Output the [X, Y] coordinate of the center of the cell containing the given text.  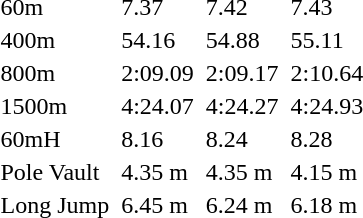
8.16 [158, 139]
54.16 [158, 40]
4:24.07 [158, 106]
2:09.17 [242, 73]
54.88 [242, 40]
8.24 [242, 139]
4:24.27 [242, 106]
2:09.09 [158, 73]
